Capture the cell that displays the provided text and extract its [X, Y] central coordinate. 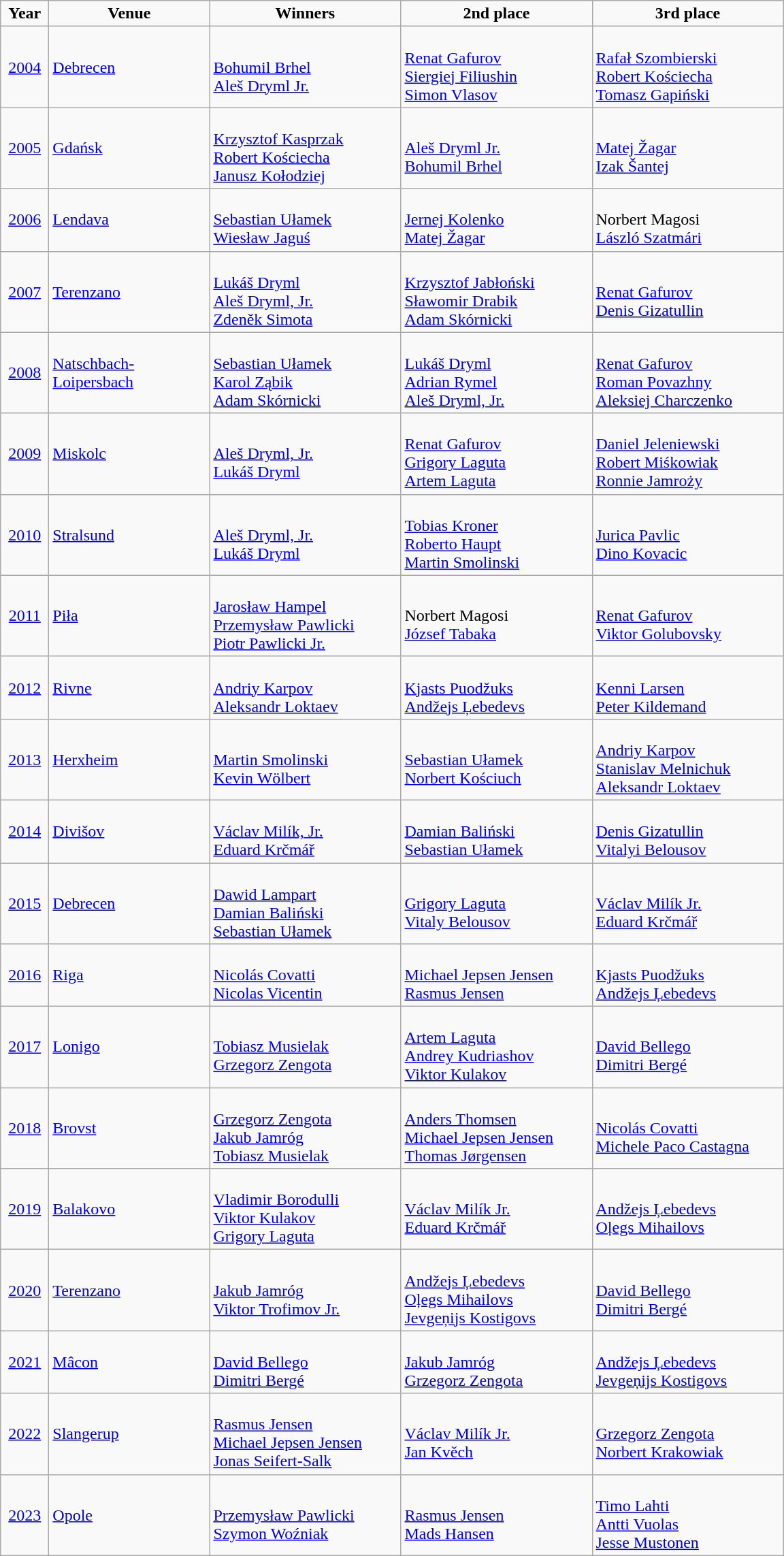
Václav Milík, Jr.Eduard Krčmář [305, 831]
Herxheim [129, 760]
Jernej KolenkoMatej Žagar [497, 220]
Renat GafurovDenis Gizatullin [687, 291]
Andriy KarpovAleksandr Loktaev [305, 687]
2006 [24, 220]
Lonigo [129, 1047]
Grigory LagutaVitaly Belousov [497, 904]
Norbert MagosiJózsef Tabaka [497, 615]
Grzegorz ZengotaNorbert Krakowiak [687, 1433]
Rafał SzombierskiRobert KościechaTomasz Gapiński [687, 67]
2022 [24, 1433]
Dawid LampartDamian BalińskiSebastian Ułamek [305, 904]
Jarosław HampelPrzemysław PawlickiPiotr Pawlicki Jr. [305, 615]
Sebastian UłamekNorbert Kościuch [497, 760]
Natschbach-Loipersbach [129, 373]
Krzysztof KasprzakRobert KościechaJanusz Kołodziej [305, 148]
Vladimir BorodulliViktor KulakovGrigory Laguta [305, 1209]
Aleš Dryml Jr.Bohumil Brhel [497, 148]
Rivne [129, 687]
Lukáš DrymlAdrian RymelAleš Dryml, Jr. [497, 373]
2013 [24, 760]
Artem LagutaAndrey KudriashovViktor Kulakov [497, 1047]
Jakub JamrógGrzegorz Zengota [497, 1362]
Mâcon [129, 1362]
Anders ThomsenMichael Jepsen JensenThomas Jørgensen [497, 1129]
2008 [24, 373]
3rd place [687, 14]
Nicolás CovattiMichele Paco Castagna [687, 1129]
2021 [24, 1362]
Sebastian UłamekKarol ZąbikAdam Skórnicki [305, 373]
Riga [129, 975]
Lukáš DrymlAleš Dryml, Jr.Zdeněk Simota [305, 291]
Przemysław Pawlicki Szymon Woźniak [305, 1515]
Stralsund [129, 535]
Denis GizatullinVitalyi Belousov [687, 831]
Matej ŽagarIzak Šantej [687, 148]
2011 [24, 615]
Andriy KarpovStanislav MelnichukAleksandr Loktaev [687, 760]
Renat GafurovViktor Golubovsky [687, 615]
Sebastian UłamekWiesław Jaguś [305, 220]
Tobias KronerRoberto HauptMartin Smolinski [497, 535]
Slangerup [129, 1433]
2010 [24, 535]
Balakovo [129, 1209]
2nd place [497, 14]
Venue [129, 14]
Andžejs ĻebedevsOļegs Mihailovs [687, 1209]
Bohumil BrhelAleš Dryml Jr. [305, 67]
Andžejs ĻebedevsJevgeņijs Kostigovs [687, 1362]
2017 [24, 1047]
Gdańsk [129, 148]
Jurica PavlicDino Kovacic [687, 535]
Michael Jepsen JensenRasmus Jensen [497, 975]
Grzegorz ZengotaJakub JamrógTobiasz Musielak [305, 1129]
Rasmus JensenMads Hansen [497, 1515]
Kenni LarsenPeter Kildemand [687, 687]
Brovst [129, 1129]
Damian BalińskiSebastian Ułamek [497, 831]
Year [24, 14]
Renat GafurovRoman PovazhnyAleksiej Charczenko [687, 373]
Tobiasz MusielakGrzegorz Zengota [305, 1047]
Martin SmolinskiKevin Wölbert [305, 760]
2020 [24, 1291]
2005 [24, 148]
Andžejs ĻebedevsOļegs MihailovsJevgeņijs Kostigovs [497, 1291]
2019 [24, 1209]
Renat GafurovSiergiej FiliushinSimon Vlasov [497, 67]
2012 [24, 687]
2023 [24, 1515]
Miskolc [129, 453]
Václav Milík Jr.Jan Kvěch [497, 1433]
2018 [24, 1129]
Krzysztof JabłońskiSławomir DrabikAdam Skórnicki [497, 291]
Piła [129, 615]
2004 [24, 67]
Norbert MagosiLászló Szatmári [687, 220]
2015 [24, 904]
2009 [24, 453]
Divišov [129, 831]
Daniel JeleniewskiRobert MiśkowiakRonnie Jamroży [687, 453]
Lendava [129, 220]
2016 [24, 975]
Nicolás CovattiNicolas Vicentin [305, 975]
2007 [24, 291]
Renat GafurovGrigory LagutaArtem Laguta [497, 453]
Opole [129, 1515]
Jakub JamrógViktor Trofimov Jr. [305, 1291]
Winners [305, 14]
Rasmus JensenMichael Jepsen JensenJonas Seifert-Salk [305, 1433]
Timo Lahti Antti VuolasJesse Mustonen [687, 1515]
2014 [24, 831]
